For the text-containing cell, return its midpoint in [X, Y] coordinate format. 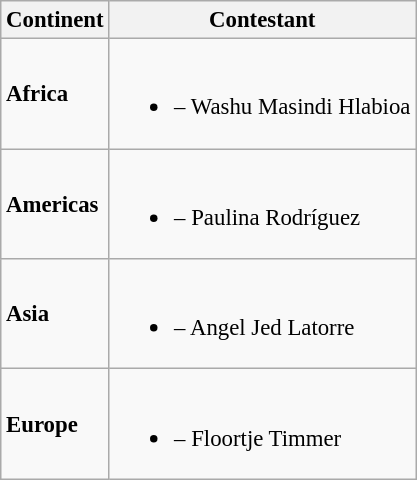
Asia [55, 314]
Continent [55, 20]
Europe [55, 424]
Africa [55, 94]
– Angel Jed Latorre [262, 314]
– Paulina Rodríguez [262, 204]
– Washu Masindi Hlabioa [262, 94]
Americas [55, 204]
Contestant [262, 20]
– Floortje Timmer [262, 424]
